Identify which cell holds the provided text, then report its (x, y) central coordinate. 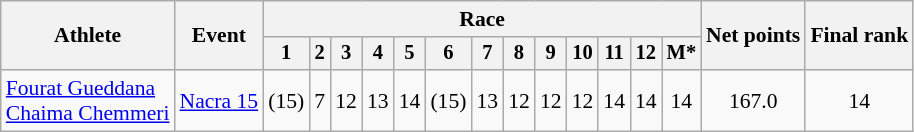
3 (346, 54)
Final rank (859, 36)
10 (583, 54)
Event (220, 36)
Race (482, 19)
Nacra 15 (220, 100)
M* (682, 54)
4 (378, 54)
Fourat GueddanaChaima Chemmeri (88, 100)
9 (551, 54)
1 (286, 54)
11 (614, 54)
8 (519, 54)
167.0 (753, 100)
Net points (753, 36)
2 (320, 54)
6 (448, 54)
Athlete (88, 36)
5 (410, 54)
